Scan for the cell matching the given text and deliver its (x, y) coordinate at center. 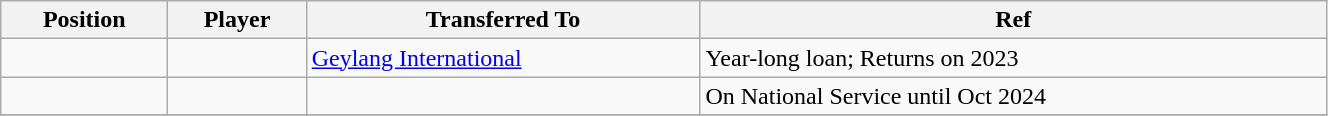
Transferred To (503, 20)
Ref (1014, 20)
Geylang International (503, 58)
Year-long loan; Returns on 2023 (1014, 58)
On National Service until Oct 2024 (1014, 96)
Player (237, 20)
Position (84, 20)
